Detect which cell encompasses the target text, then output its (x, y) center coordinate. 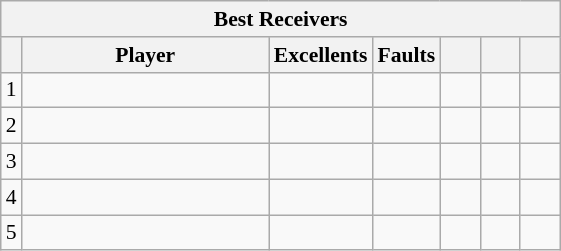
3 (12, 162)
5 (12, 233)
Excellents (321, 55)
Player (146, 55)
Faults (406, 55)
2 (12, 126)
1 (12, 90)
4 (12, 197)
Best Receivers (281, 19)
